Detect which cell encompasses the target text, then output its (x, y) center coordinate. 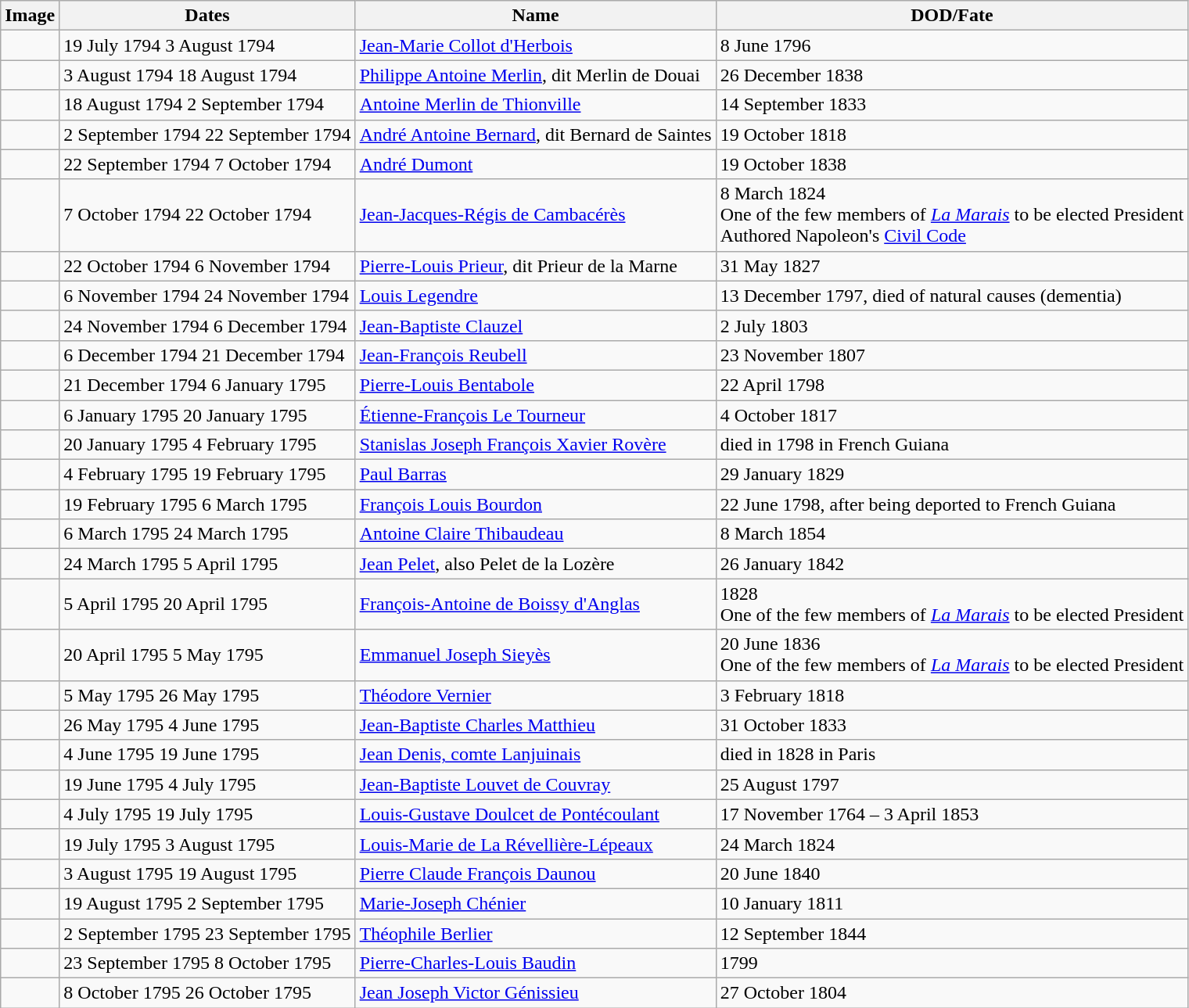
19 June 1795 4 July 1795 (207, 784)
2 July 1803 (952, 325)
19 February 1795 6 March 1795 (207, 504)
8 March 1854 (952, 534)
6 March 1795 24 March 1795 (207, 534)
24 November 1794 6 December 1794 (207, 325)
died in 1798 in French Guiana (952, 445)
13 December 1797, died of natural causes (dementia) (952, 296)
27 October 1804 (952, 993)
Louis-Gustave Doulcet de Pontécoulant (535, 814)
1799 (952, 963)
Théodore Vernier (535, 695)
4 February 1795 19 February 1795 (207, 475)
Pierre-Charles-Louis Baudin (535, 963)
18 August 1794 2 September 1794 (207, 105)
Marie-Joseph Chénier (535, 903)
20 January 1795 4 February 1795 (207, 445)
Étienne-François Le Tourneur (535, 415)
22 April 1798 (952, 385)
Jean Denis, comte Lanjuinais (535, 755)
4 June 1795 19 June 1795 (207, 755)
26 May 1795 4 June 1795 (207, 725)
6 December 1794 21 December 1794 (207, 355)
12 September 1844 (952, 933)
25 August 1797 (952, 784)
1828One of the few members of La Marais to be elected President (952, 604)
14 September 1833 (952, 105)
Jean-Jacques-Régis de Cambacérès (535, 215)
Dates (207, 16)
23 November 1807 (952, 355)
6 November 1794 24 November 1794 (207, 296)
Jean-François Reubell (535, 355)
Jean Joseph Victor Génissieu (535, 993)
23 September 1795 8 October 1795 (207, 963)
DOD/Fate (952, 16)
22 October 1794 6 November 1794 (207, 266)
3 February 1818 (952, 695)
Name (535, 16)
31 May 1827 (952, 266)
20 April 1795 5 May 1795 (207, 655)
Jean-Baptiste Clauzel (535, 325)
31 October 1833 (952, 725)
22 June 1798, after being deported to French Guiana (952, 504)
17 November 1764 – 3 April 1853 (952, 814)
19 July 1795 3 August 1795 (207, 844)
André Antoine Bernard, dit Bernard de Saintes (535, 135)
24 March 1795 5 April 1795 (207, 564)
8 June 1796 (952, 45)
22 September 1794 7 October 1794 (207, 164)
Pierre-Louis Bentabole (535, 385)
8 March 1824One of the few members of La Marais to be elected President Authored Napoleon's Civil Code (952, 215)
Pierre Claude François Daunou (535, 873)
died in 1828 in Paris (952, 755)
4 July 1795 19 July 1795 (207, 814)
Pierre-Louis Prieur, dit Prieur de la Marne (535, 266)
8 October 1795 26 October 1795 (207, 993)
26 December 1838 (952, 75)
Antoine Merlin de Thionville (535, 105)
2 September 1795 23 September 1795 (207, 933)
André Dumont (535, 164)
19 October 1818 (952, 135)
Image (30, 16)
24 March 1824 (952, 844)
20 June 1840 (952, 873)
3 August 1794 18 August 1794 (207, 75)
7 October 1794 22 October 1794 (207, 215)
Théophile Berlier (535, 933)
François-Antoine de Boissy d'Anglas (535, 604)
Jean-Marie Collot d'Herbois (535, 45)
6 January 1795 20 January 1795 (207, 415)
Louis-Marie de La Révellière-Lépeaux (535, 844)
3 August 1795 19 August 1795 (207, 873)
19 August 1795 2 September 1795 (207, 903)
20 June 1836One of the few members of La Marais to be elected President (952, 655)
26 January 1842 (952, 564)
19 October 1838 (952, 164)
Stanislas Joseph François Xavier Rovère (535, 445)
Louis Legendre (535, 296)
21 December 1794 6 January 1795 (207, 385)
19 July 1794 3 August 1794 (207, 45)
Paul Barras (535, 475)
5 April 1795 20 April 1795 (207, 604)
5 May 1795 26 May 1795 (207, 695)
Jean-Baptiste Charles Matthieu (535, 725)
4 October 1817 (952, 415)
Philippe Antoine Merlin, dit Merlin de Douai (535, 75)
Antoine Claire Thibaudeau (535, 534)
François Louis Bourdon (535, 504)
10 January 1811 (952, 903)
2 September 1794 22 September 1794 (207, 135)
29 January 1829 (952, 475)
Jean Pelet, also Pelet de la Lozère (535, 564)
Jean-Baptiste Louvet de Couvray (535, 784)
Emmanuel Joseph Sieyès (535, 655)
